Scan for the cell matching the given text and deliver its [X, Y] coordinate at center. 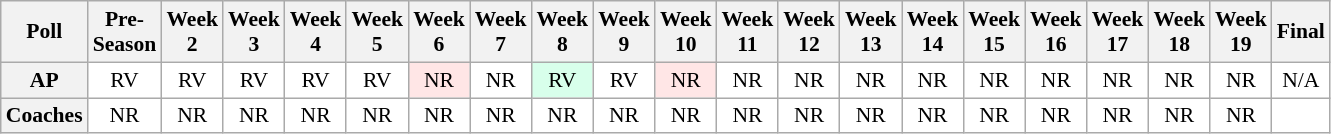
Week2 [192, 32]
Week9 [624, 32]
Week17 [1118, 32]
Week3 [254, 32]
Week7 [501, 32]
Poll [44, 32]
N/A [1301, 80]
Week8 [562, 32]
Week15 [994, 32]
Week6 [439, 32]
Week10 [686, 32]
Week18 [1179, 32]
Week19 [1241, 32]
Week5 [377, 32]
Final [1301, 32]
Week16 [1056, 32]
Week13 [871, 32]
Week4 [316, 32]
Week14 [933, 32]
AP [44, 80]
Week12 [809, 32]
Coaches [44, 116]
Pre-Season [125, 32]
Week11 [748, 32]
